Return (x, y) of the center of cell containing provided text 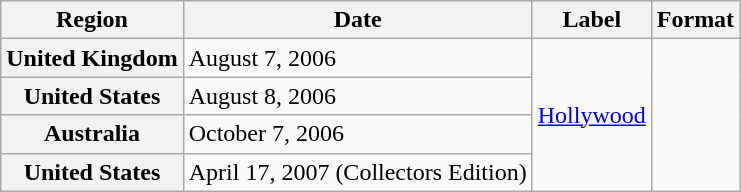
October 7, 2006 (358, 134)
Australia (92, 134)
United Kingdom (92, 58)
Label (592, 20)
Date (358, 20)
Region (92, 20)
April 17, 2007 (Collectors Edition) (358, 172)
Format (695, 20)
August 8, 2006 (358, 96)
Hollywood (592, 115)
August 7, 2006 (358, 58)
